Determine the (X, Y) coordinate at the center of the cell enclosing the given text.  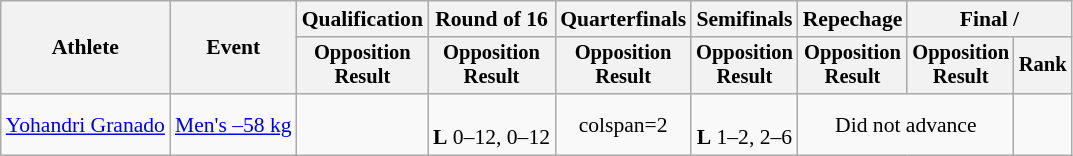
Men's –58 kg (234, 124)
colspan=2 (623, 124)
Semifinals (744, 19)
Qualification (362, 19)
Did not advance (906, 124)
Repechage (853, 19)
Round of 16 (492, 19)
Yohandri Granado (86, 124)
Rank (1043, 66)
Athlete (86, 48)
L 1–2, 2–6 (744, 124)
L 0–12, 0–12 (492, 124)
Final / (989, 19)
Quarterfinals (623, 19)
Event (234, 48)
